Output the [x, y] coordinate of the center of the cell containing the given text.  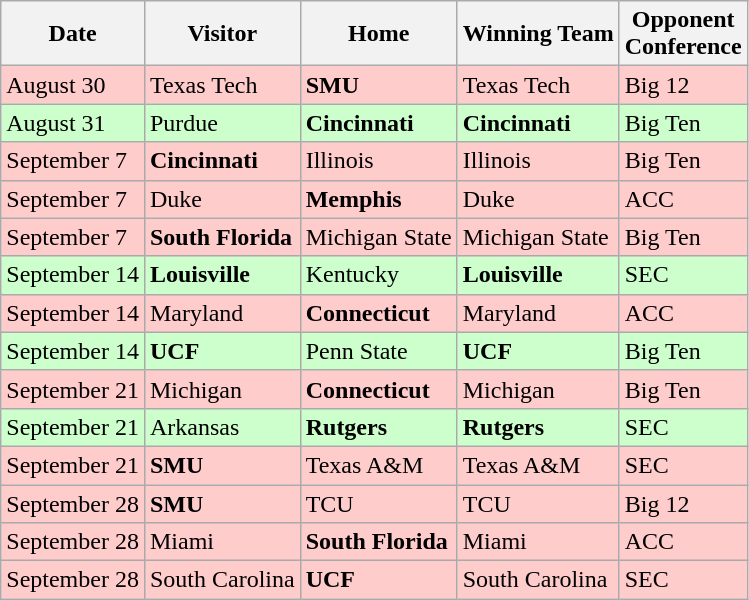
Arkansas [222, 427]
Kentucky [378, 275]
August 31 [73, 123]
Home [378, 34]
OpponentConference [683, 34]
Winning Team [538, 34]
Penn State [378, 351]
Visitor [222, 34]
Date [73, 34]
August 30 [73, 85]
Purdue [222, 123]
Memphis [378, 199]
